Output the [x, y] coordinate of the center of the cell containing the given text.  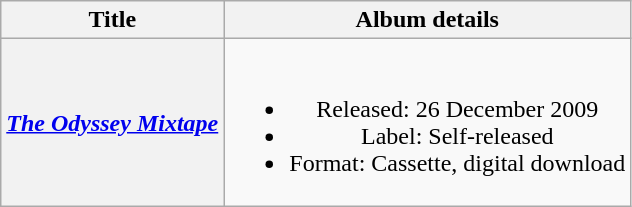
Released: 26 December 2009Label: Self-releasedFormat: Cassette, digital download [428, 122]
The Odyssey Mixtape [112, 122]
Album details [428, 20]
Title [112, 20]
